Capture the cell that displays the provided text and extract its (x, y) central coordinate. 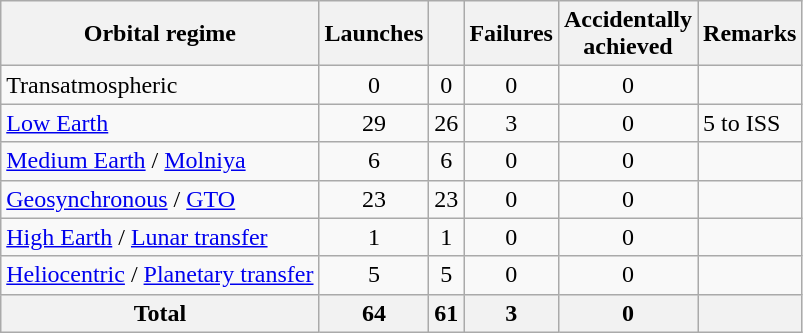
Orbital regime (160, 34)
Total (160, 313)
29 (374, 123)
Geosynchronous / GTO (160, 199)
64 (374, 313)
Launches (374, 34)
Accidentallyachieved (628, 34)
61 (446, 313)
Remarks (750, 34)
Failures (512, 34)
26 (446, 123)
Transatmospheric (160, 85)
High Earth / Lunar transfer (160, 237)
Low Earth (160, 123)
Medium Earth / Molniya (160, 161)
Heliocentric / Planetary transfer (160, 275)
5 to ISS (750, 123)
